Detect which cell encompasses the target text, then output its (x, y) center coordinate. 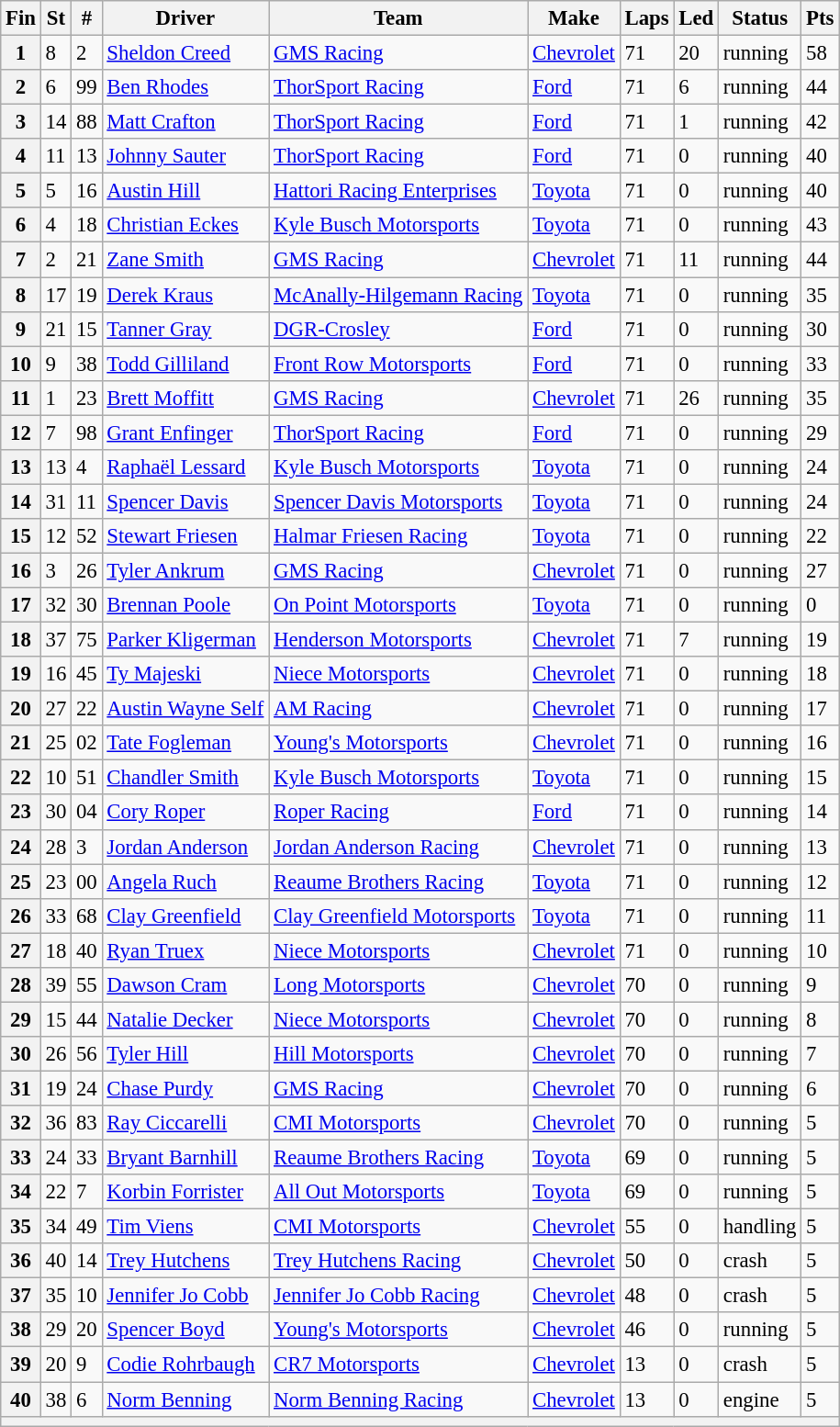
Laps (646, 18)
00 (86, 882)
Tanner Gray (185, 329)
88 (86, 122)
99 (86, 87)
Hattori Racing Enterprises (398, 191)
02 (86, 743)
Team (398, 18)
56 (86, 1054)
Ben Rhodes (185, 87)
Roper Racing (398, 813)
42 (821, 122)
Tim Viens (185, 1227)
Natalie Decker (185, 1019)
51 (86, 778)
engine (759, 1399)
Brett Moffitt (185, 398)
Jordan Anderson Racing (398, 847)
On Point Motorsports (398, 605)
Driver (185, 18)
Jennifer Jo Cobb (185, 1296)
Tate Fogleman (185, 743)
Raphaël Lessard (185, 467)
Clay Greenfield Motorsports (398, 916)
handling (759, 1227)
04 (86, 813)
Tyler Hill (185, 1054)
Norm Benning Racing (398, 1399)
Ray Ciccarelli (185, 1123)
Bryant Barnhill (185, 1158)
45 (86, 674)
Brennan Poole (185, 605)
Sheldon Creed (185, 53)
Jennifer Jo Cobb Racing (398, 1296)
Derek Kraus (185, 295)
43 (821, 225)
46 (646, 1331)
Angela Ruch (185, 882)
Jordan Anderson (185, 847)
Trey Hutchens (185, 1261)
Spencer Boyd (185, 1331)
Norm Benning (185, 1399)
Chase Purdy (185, 1088)
AM Racing (398, 709)
Clay Greenfield (185, 916)
83 (86, 1123)
Austin Wayne Self (185, 709)
Stewart Friesen (185, 536)
Henderson Motorsports (398, 640)
Dawson Cram (185, 985)
Fin (21, 18)
Long Motorsports (398, 985)
Codie Rohrbaugh (185, 1365)
Tyler Ankrum (185, 570)
Halmar Friesen Racing (398, 536)
Austin Hill (185, 191)
Parker Kligerman (185, 640)
# (86, 18)
Spencer Davis Motorsports (398, 501)
McAnally-Hilgemann Racing (398, 295)
Ryan Truex (185, 950)
Cory Roper (185, 813)
Ty Majeski (185, 674)
98 (86, 433)
75 (86, 640)
Matt Crafton (185, 122)
Front Row Motorsports (398, 364)
All Out Motorsports (398, 1192)
CR7 Motorsports (398, 1365)
St (55, 18)
49 (86, 1227)
Make (574, 18)
Zane Smith (185, 260)
Hill Motorsports (398, 1054)
Trey Hutchens Racing (398, 1261)
Korbin Forrister (185, 1192)
Status (759, 18)
48 (646, 1296)
58 (821, 53)
Grant Enfinger (185, 433)
52 (86, 536)
Spencer Davis (185, 501)
Pts (821, 18)
Todd Gilliland (185, 364)
Johnny Sauter (185, 156)
Chandler Smith (185, 778)
50 (646, 1261)
Christian Eckes (185, 225)
Led (696, 18)
68 (86, 916)
DGR-Crosley (398, 329)
